Capture the cell that displays the provided text and extract its (X, Y) central coordinate. 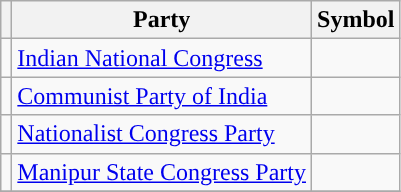
Nationalist Congress Party (162, 134)
Symbol (356, 20)
Indian National Congress (162, 58)
Communist Party of India (162, 96)
Manipur State Congress Party (162, 172)
Party (162, 20)
